Output the (X, Y) coordinate of the center of the cell containing the given text.  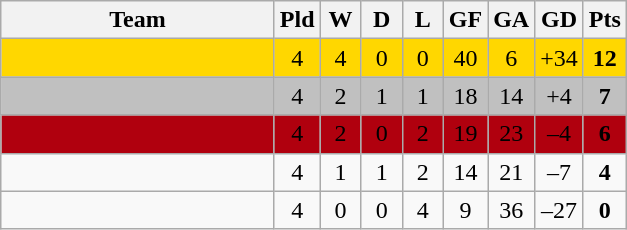
–27 (560, 210)
7 (604, 96)
–4 (560, 134)
GF (465, 20)
–7 (560, 172)
19 (465, 134)
Team (138, 20)
36 (512, 210)
21 (512, 172)
9 (465, 210)
GA (512, 20)
+4 (560, 96)
40 (465, 58)
GD (560, 20)
Pld (297, 20)
D (382, 20)
18 (465, 96)
Pts (604, 20)
12 (604, 58)
23 (512, 134)
+34 (560, 58)
L (422, 20)
W (340, 20)
